Extract the [X, Y] coordinate from the center of the cell holding the provided text.  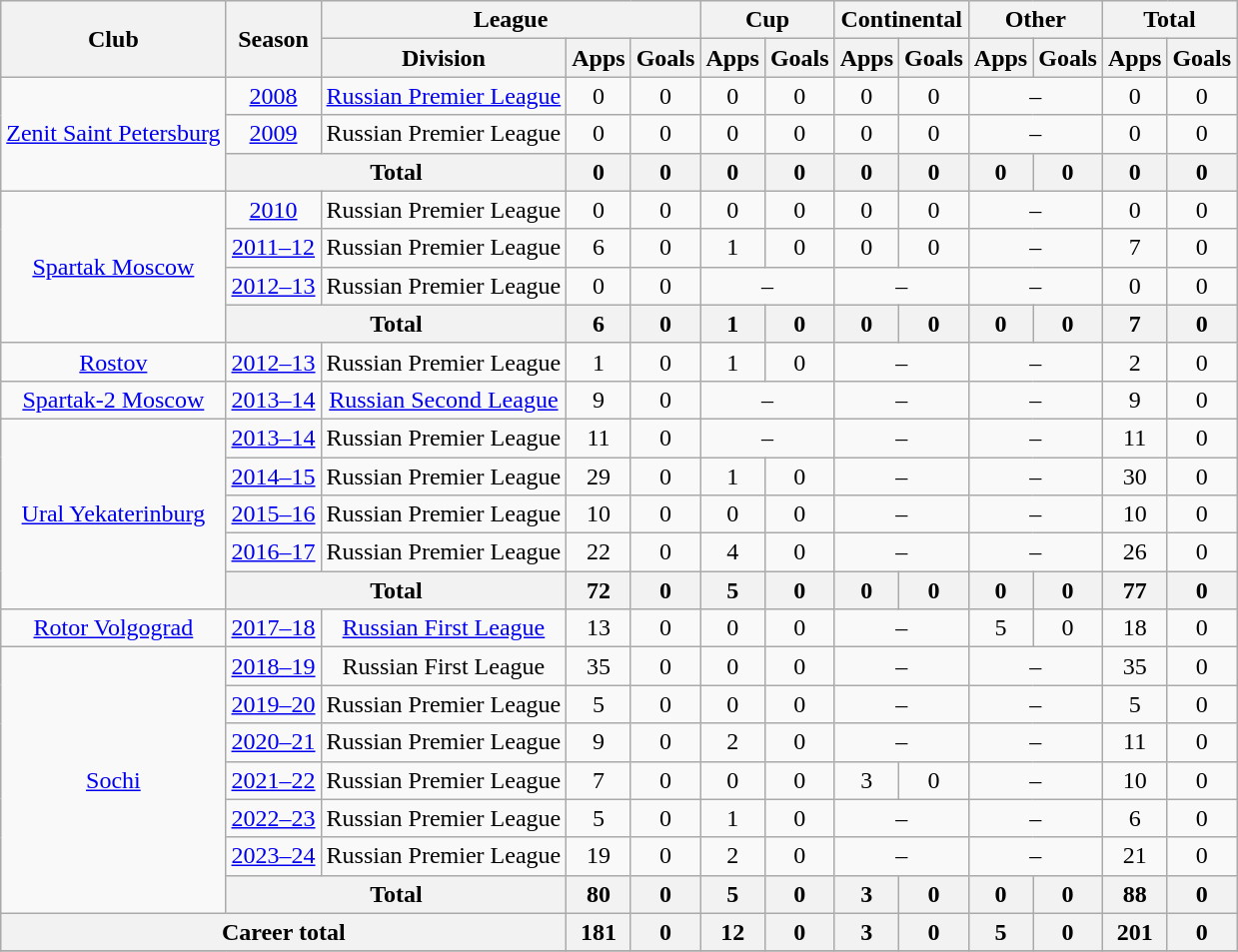
201 [1134, 932]
181 [599, 932]
2016–17 [274, 552]
88 [1134, 894]
72 [599, 590]
2017–18 [274, 628]
Rotor Volgograd [114, 628]
Rostov [114, 362]
2014–15 [274, 476]
Cup [767, 20]
19 [599, 856]
2021–22 [274, 780]
Sochi [114, 780]
2015–16 [274, 514]
21 [1134, 856]
Division [444, 58]
Spartak Moscow [114, 267]
29 [599, 476]
77 [1134, 590]
26 [1134, 552]
Zenit Saint Petersburg [114, 134]
2019–20 [274, 704]
League [511, 20]
12 [732, 932]
Spartak-2 Moscow [114, 400]
2023–24 [274, 856]
Career total [284, 932]
2011–12 [274, 248]
30 [1134, 476]
2022–23 [274, 818]
2020–21 [274, 742]
Ural Yekaterinburg [114, 513]
Club [114, 39]
80 [599, 894]
18 [1134, 628]
13 [599, 628]
Continental [901, 20]
2008 [274, 96]
2009 [274, 134]
Russian Second League [444, 400]
2018–19 [274, 666]
2010 [274, 210]
Other [1035, 20]
Season [274, 39]
4 [732, 552]
22 [599, 552]
